Capture the cell that displays the provided text and extract its [x, y] central coordinate. 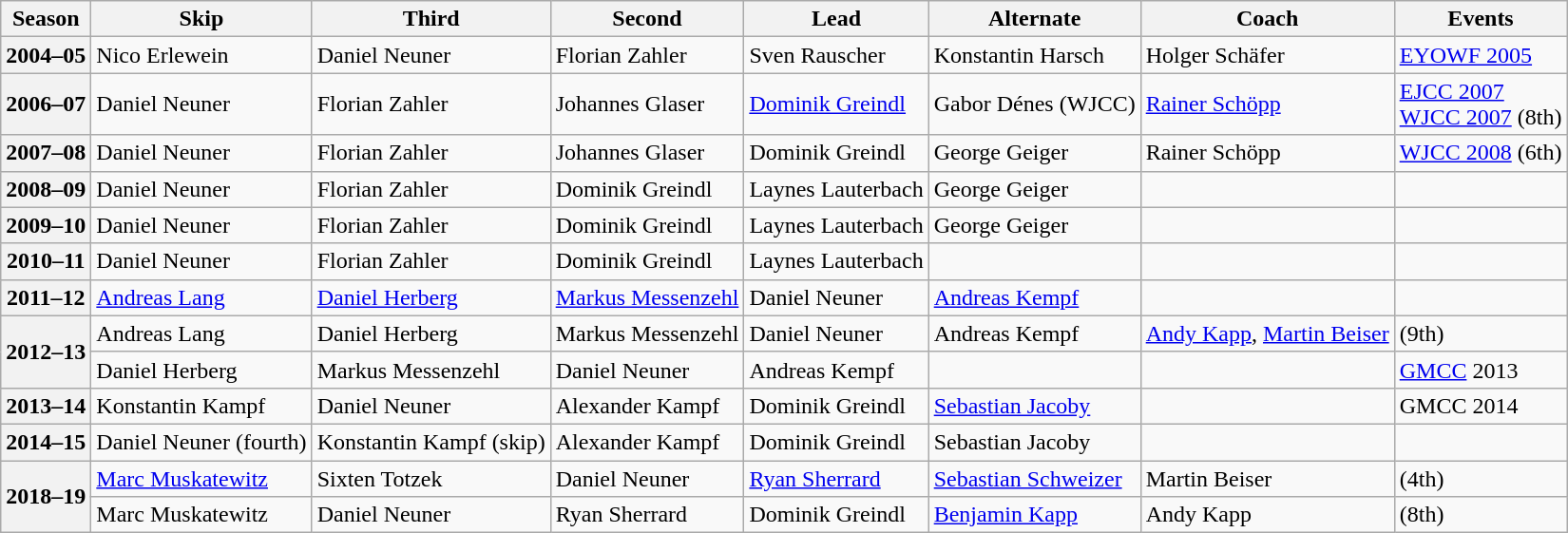
Martin Beiser [1268, 478]
Gabor Dénes (WJCC) [1034, 105]
Second [647, 19]
Sven Rauscher [836, 55]
Konstantin Kampf [201, 406]
Skip [201, 19]
Alternate [1034, 19]
(4th) [1481, 478]
Konstantin Kampf (skip) [431, 442]
Season [46, 19]
(9th) [1481, 333]
Holger Schäfer [1268, 55]
EYOWF 2005 [1481, 55]
Events [1481, 19]
2007–08 [46, 153]
Sebastian Schweizer [1034, 478]
2018–19 [46, 496]
Third [431, 19]
Benjamin Kapp [1034, 515]
Coach [1268, 19]
EJCC 2007 WJCC 2007 (8th) [1481, 105]
2010–11 [46, 261]
WJCC 2008 (6th) [1481, 153]
Nico Erlewein [201, 55]
2014–15 [46, 442]
2004–05 [46, 55]
2012–13 [46, 352]
2013–14 [46, 406]
Sixten Totzek [431, 478]
Andy Kapp [1268, 515]
Daniel Neuner (fourth) [201, 442]
2011–12 [46, 297]
2008–09 [46, 189]
GMCC 2013 [1481, 370]
Konstantin Harsch [1034, 55]
2009–10 [46, 225]
2006–07 [46, 105]
Andy Kapp, Martin Beiser [1268, 333]
Lead [836, 19]
GMCC 2014 [1481, 406]
(8th) [1481, 515]
